Capture the cell that displays the provided text and extract its (X, Y) central coordinate. 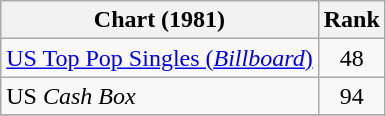
US Cash Box (160, 96)
Rank (352, 20)
US Top Pop Singles (Billboard) (160, 58)
94 (352, 96)
Chart (1981) (160, 20)
48 (352, 58)
